Return (x, y) of the center of cell containing provided text 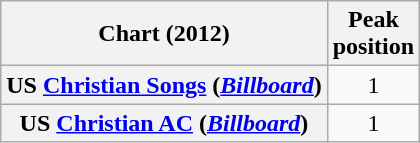
US Christian Songs (Billboard) (164, 85)
Peakposition (373, 34)
US Christian AC (Billboard) (164, 123)
Chart (2012) (164, 34)
